Search for the cell housing the specified text and yield its [x, y] center coordinate. 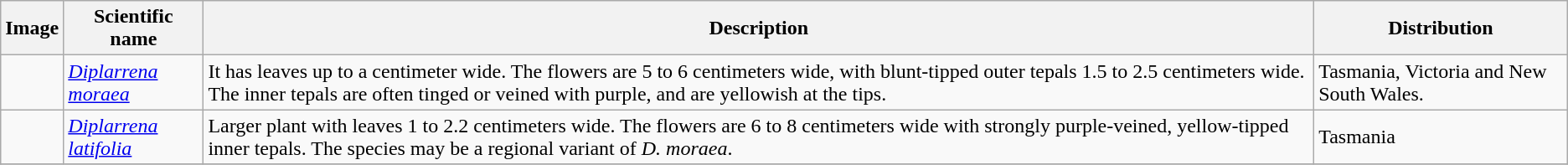
Diplarrena moraea [134, 82]
Distribution [1441, 28]
Scientific name [134, 28]
Tasmania [1441, 137]
Description [759, 28]
Diplarrena latifolia [134, 137]
Image [32, 28]
Tasmania, Victoria and New South Wales. [1441, 82]
